Pinpoint the cell where the given text exists, returning its [X, Y] midpoint coordinate. 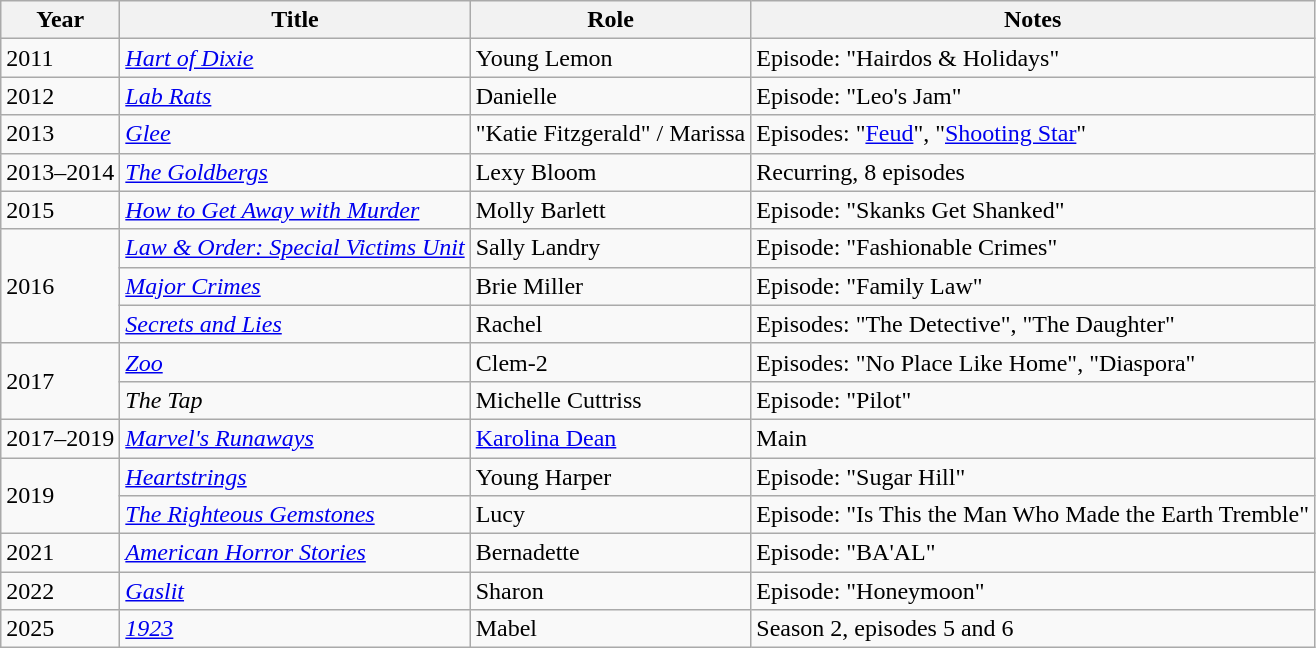
2025 [60, 629]
Michelle Cuttriss [610, 400]
Title [295, 20]
Karolina Dean [610, 438]
Episode: "Pilot" [1033, 400]
2021 [60, 553]
Episode: "Fashionable Crimes" [1033, 248]
Episode: "Honeymoon" [1033, 591]
Mabel [610, 629]
2013–2014 [60, 172]
"Katie Fitzgerald" / Marissa [610, 134]
2017–2019 [60, 438]
2015 [60, 210]
2011 [60, 58]
Sharon [610, 591]
Episodes: "The Detective", "The Daughter" [1033, 324]
2022 [60, 591]
Glee [295, 134]
Episode: "Family Law" [1033, 286]
Sally Landry [610, 248]
1923 [295, 629]
How to Get Away with Murder [295, 210]
Bernadette [610, 553]
Major Crimes [295, 286]
Episodes: "No Place Like Home", "Diaspora" [1033, 362]
Episode: "Leo's Jam" [1033, 96]
Marvel's Runaways [295, 438]
Molly Barlett [610, 210]
Young Harper [610, 477]
Clem-2 [610, 362]
Episode: "Sugar Hill" [1033, 477]
Notes [1033, 20]
Young Lemon [610, 58]
Danielle [610, 96]
Gaslit [295, 591]
Lab Rats [295, 96]
Lucy [610, 515]
American Horror Stories [295, 553]
Recurring, 8 episodes [1033, 172]
2013 [60, 134]
Episode: "Hairdos & Holidays" [1033, 58]
Rachel [610, 324]
2012 [60, 96]
2019 [60, 496]
Heartstrings [295, 477]
Episode: "Skanks Get Shanked" [1033, 210]
Hart of Dixie [295, 58]
Role [610, 20]
The Tap [295, 400]
2017 [60, 381]
The Righteous Gemstones [295, 515]
Brie Miller [610, 286]
Lexy Bloom [610, 172]
Main [1033, 438]
2016 [60, 286]
Episode: "Is This the Man Who Made the Earth Tremble" [1033, 515]
Season 2, episodes 5 and 6 [1033, 629]
Secrets and Lies [295, 324]
The Goldbergs [295, 172]
Episodes: "Feud", "Shooting Star" [1033, 134]
Year [60, 20]
Episode: "BA'AL" [1033, 553]
Zoo [295, 362]
Law & Order: Special Victims Unit [295, 248]
